Return [x, y] of the center of cell containing provided text 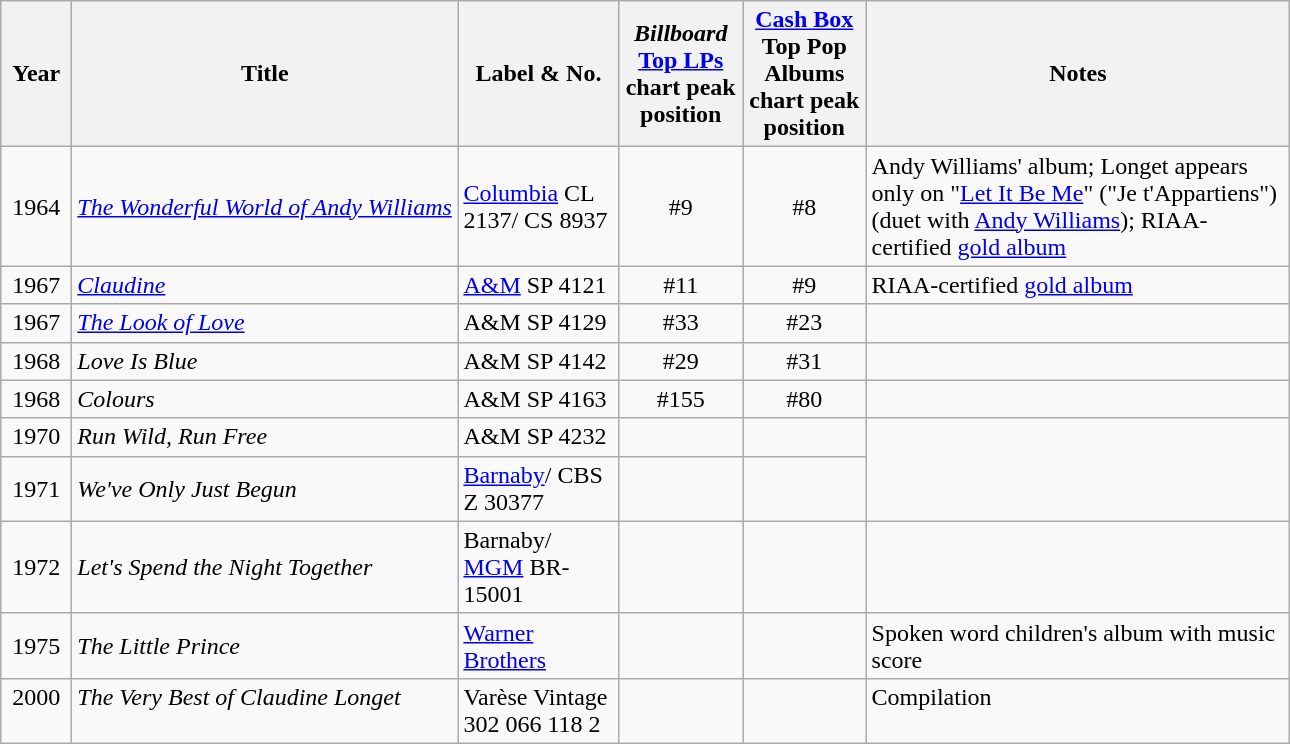
Run Wild, Run Free [265, 437]
#80 [804, 399]
#31 [804, 361]
2000 [36, 710]
A&M SP 4232 [538, 437]
Compilation [1078, 710]
#8 [804, 206]
Cash Box Top Pop Albums chart peak position [804, 74]
The Very Best of Claudine Longet [265, 710]
Andy Williams' album; Longet appears only on "Let It Be Me" ("Je t'Appartiens") (duet with Andy Williams); RIAA-certified gold album [1078, 206]
A&M SP 4163 [538, 399]
#23 [804, 323]
Colours [265, 399]
Label & No. [538, 74]
#33 [681, 323]
#11 [681, 285]
1975 [36, 646]
Notes [1078, 74]
Spoken word children's album with music score [1078, 646]
Year [36, 74]
#155 [681, 399]
#29 [681, 361]
RIAA-certified gold album [1078, 285]
1972 [36, 567]
A&M SP 4129 [538, 323]
Barnaby/ MGM BR-15001 [538, 567]
Let's Spend the Night Together [265, 567]
Barnaby/ CBS Z 30377 [538, 488]
The Little Prince [265, 646]
Varèse Vintage 302 066 118 2 [538, 710]
Columbia CL 2137/ CS 8937 [538, 206]
Claudine [265, 285]
A&M SP 4142 [538, 361]
Love Is Blue [265, 361]
1964 [36, 206]
Billboard Top LPs chart peak position [681, 74]
1971 [36, 488]
The Look of Love [265, 323]
Title [265, 74]
1970 [36, 437]
Warner Brothers [538, 646]
A&M SP 4121 [538, 285]
We've Only Just Begun [265, 488]
The Wonderful World of Andy Williams [265, 206]
